Search for the cell housing the specified text and yield its [X, Y] center coordinate. 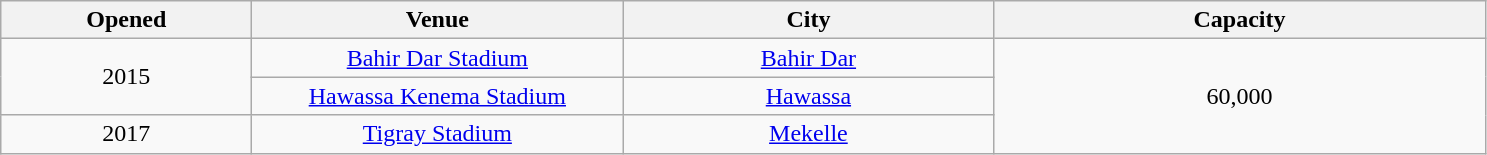
Venue [438, 20]
Mekelle [808, 134]
Bahir Dar Stadium [438, 58]
Tigray Stadium [438, 134]
Opened [126, 20]
City [808, 20]
Hawassa Kenema Stadium [438, 96]
Bahir Dar [808, 58]
2015 [126, 77]
Capacity [1240, 20]
Hawassa [808, 96]
2017 [126, 134]
60,000 [1240, 96]
